Pinpoint the cell where the given text exists, returning its (X, Y) midpoint coordinate. 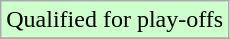
Qualified for play-offs (115, 20)
